Capture the cell that displays the provided text and extract its [X, Y] central coordinate. 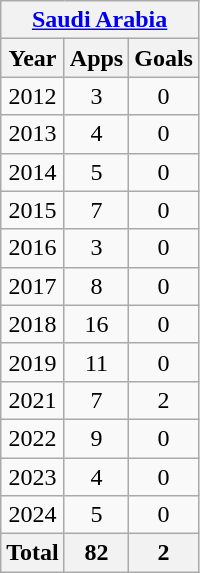
Total [33, 553]
2022 [33, 438]
16 [96, 324]
11 [96, 362]
82 [96, 553]
2024 [33, 515]
2023 [33, 477]
2013 [33, 134]
8 [96, 286]
2012 [33, 96]
Year [33, 58]
2018 [33, 324]
2021 [33, 400]
9 [96, 438]
Apps [96, 58]
2014 [33, 172]
2015 [33, 210]
2019 [33, 362]
Goals [164, 58]
Saudi Arabia [100, 20]
2016 [33, 248]
2017 [33, 286]
